Return [x, y] of the center of cell containing provided text 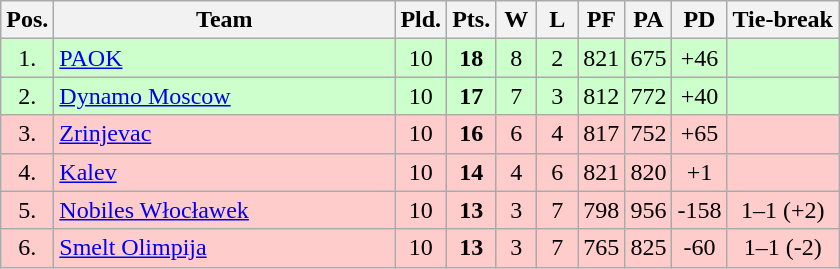
Nobiles Włocławek [224, 210]
825 [648, 248]
820 [648, 172]
772 [648, 96]
1–1 (+2) [783, 210]
PA [648, 20]
8 [516, 58]
817 [602, 134]
5. [28, 210]
798 [602, 210]
W [516, 20]
16 [472, 134]
765 [602, 248]
Zrinjevac [224, 134]
+1 [700, 172]
6. [28, 248]
-158 [700, 210]
956 [648, 210]
Pld. [421, 20]
PAOK [224, 58]
812 [602, 96]
4. [28, 172]
2 [558, 58]
Pts. [472, 20]
L [558, 20]
3. [28, 134]
675 [648, 58]
18 [472, 58]
-60 [700, 248]
Tie-break [783, 20]
Team [224, 20]
14 [472, 172]
1–1 (-2) [783, 248]
+46 [700, 58]
PF [602, 20]
PD [700, 20]
1. [28, 58]
+65 [700, 134]
752 [648, 134]
Pos. [28, 20]
2. [28, 96]
+40 [700, 96]
Dynamo Moscow [224, 96]
Kalev [224, 172]
17 [472, 96]
Smelt Olimpija [224, 248]
